Extract the [X, Y] coordinate from the center of the cell holding the provided text.  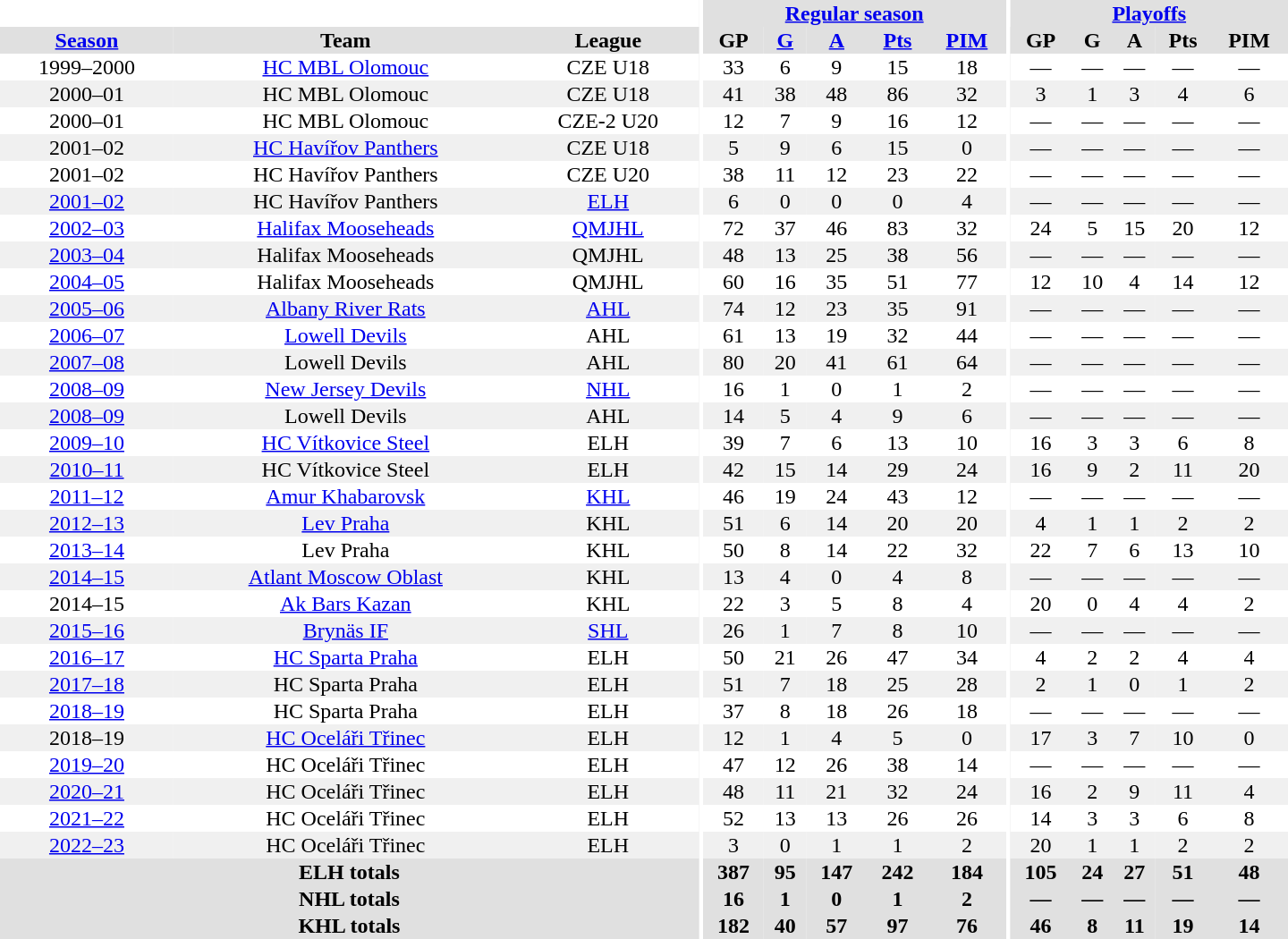
77 [968, 282]
387 [733, 872]
League [608, 40]
42 [733, 469]
Playoffs [1149, 13]
2015–16 [87, 630]
Amur Khabarovsk [345, 496]
2004–05 [87, 282]
Ak Bars Kazan [345, 604]
17 [1041, 738]
182 [733, 926]
CZE-2 U20 [608, 121]
72 [733, 228]
Regular season [854, 13]
2010–11 [87, 469]
57 [836, 926]
Atlant Moscow Oblast [345, 577]
28 [968, 684]
2007–08 [87, 362]
NHL totals [349, 899]
2005–06 [87, 309]
2019–20 [87, 765]
2002–03 [87, 228]
147 [836, 872]
43 [897, 496]
95 [785, 872]
NHL [608, 389]
34 [968, 657]
Brynäs IF [345, 630]
SHL [608, 630]
97 [897, 926]
1999–2000 [87, 67]
91 [968, 309]
2021–22 [87, 818]
2011–12 [87, 496]
2009–10 [87, 443]
New Jersey Devils [345, 389]
Team [345, 40]
44 [968, 335]
242 [897, 872]
2003–04 [87, 255]
39 [733, 443]
105 [1041, 872]
64 [968, 362]
Albany River Rats [345, 309]
76 [968, 926]
2006–07 [87, 335]
2017–18 [87, 684]
40 [785, 926]
29 [897, 469]
33 [733, 67]
CZE U20 [608, 174]
74 [733, 309]
2020–21 [87, 791]
2012–13 [87, 523]
2013–14 [87, 550]
27 [1134, 872]
2022–23 [87, 845]
184 [968, 872]
Season [87, 40]
60 [733, 282]
83 [897, 228]
2016–17 [87, 657]
ELH totals [349, 872]
86 [897, 94]
56 [968, 255]
KHL totals [349, 926]
52 [733, 818]
80 [733, 362]
